Extract the [x, y] coordinate from the center of the cell holding the provided text.  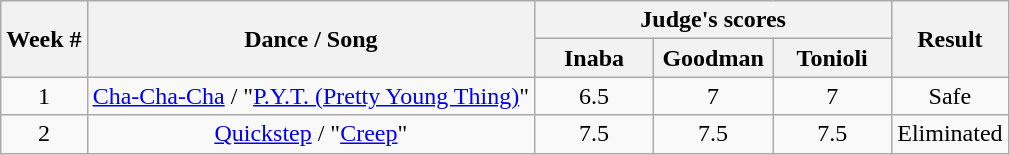
Eliminated [950, 134]
Goodman [714, 58]
2 [44, 134]
Tonioli [832, 58]
Safe [950, 96]
6.5 [594, 96]
Week # [44, 39]
1 [44, 96]
Quickstep / "Creep" [310, 134]
Judge's scores [714, 20]
Inaba [594, 58]
Dance / Song [310, 39]
Result [950, 39]
Cha-Cha-Cha / "P.Y.T. (Pretty Young Thing)" [310, 96]
